Provide the [x, y] coordinate of the cell's center where the given text is located.  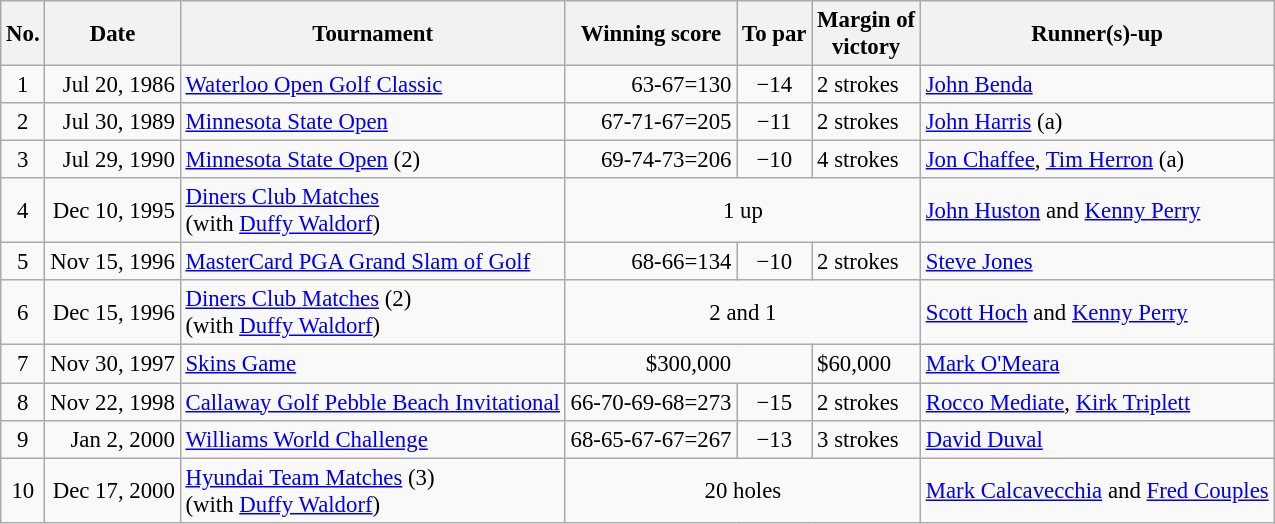
Jul 30, 1989 [112, 122]
−15 [774, 402]
6 [23, 312]
67-71-67=205 [651, 122]
Tournament [372, 34]
$60,000 [866, 364]
Margin ofvictory [866, 34]
Jan 2, 2000 [112, 439]
5 [23, 262]
3 [23, 160]
To par [774, 34]
Minnesota State Open [372, 122]
Skins Game [372, 364]
4 strokes [866, 160]
No. [23, 34]
−14 [774, 85]
7 [23, 364]
63-67=130 [651, 85]
3 strokes [866, 439]
Waterloo Open Golf Classic [372, 85]
2 and 1 [742, 312]
Mark Calcavecchia and Fred Couples [1096, 490]
John Huston and Kenny Perry [1096, 210]
Callaway Golf Pebble Beach Invitational [372, 402]
−11 [774, 122]
Jul 20, 1986 [112, 85]
John Harris (a) [1096, 122]
$300,000 [688, 364]
Nov 15, 1996 [112, 262]
Steve Jones [1096, 262]
Dec 17, 2000 [112, 490]
Rocco Mediate, Kirk Triplett [1096, 402]
10 [23, 490]
4 [23, 210]
Hyundai Team Matches (3)(with Duffy Waldorf) [372, 490]
Date [112, 34]
Scott Hoch and Kenny Perry [1096, 312]
68-65-67-67=267 [651, 439]
69-74-73=206 [651, 160]
Winning score [651, 34]
Dec 15, 1996 [112, 312]
Diners Club Matches (2)(with Duffy Waldorf) [372, 312]
Mark O'Meara [1096, 364]
David Duval [1096, 439]
Runner(s)-up [1096, 34]
9 [23, 439]
66-70-69-68=273 [651, 402]
Nov 22, 1998 [112, 402]
1 [23, 85]
−13 [774, 439]
Jul 29, 1990 [112, 160]
MasterCard PGA Grand Slam of Golf [372, 262]
Williams World Challenge [372, 439]
20 holes [742, 490]
Nov 30, 1997 [112, 364]
8 [23, 402]
John Benda [1096, 85]
Jon Chaffee, Tim Herron (a) [1096, 160]
68-66=134 [651, 262]
Dec 10, 1995 [112, 210]
Diners Club Matches(with Duffy Waldorf) [372, 210]
Minnesota State Open (2) [372, 160]
1 up [742, 210]
2 [23, 122]
